Search for the cell housing the specified text and yield its (X, Y) center coordinate. 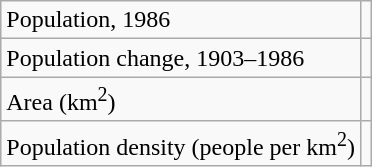
Population density (people per km2) (181, 144)
Population, 1986 (181, 20)
Area (km2) (181, 100)
Population change, 1903–1986 (181, 58)
